Pinpoint the cell where the given text exists, returning its [x, y] midpoint coordinate. 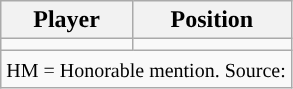
Position [212, 20]
HM = Honorable mention. Source: [146, 69]
Player [67, 20]
